Provide the [X, Y] coordinate of the cell's center where the given text is located.  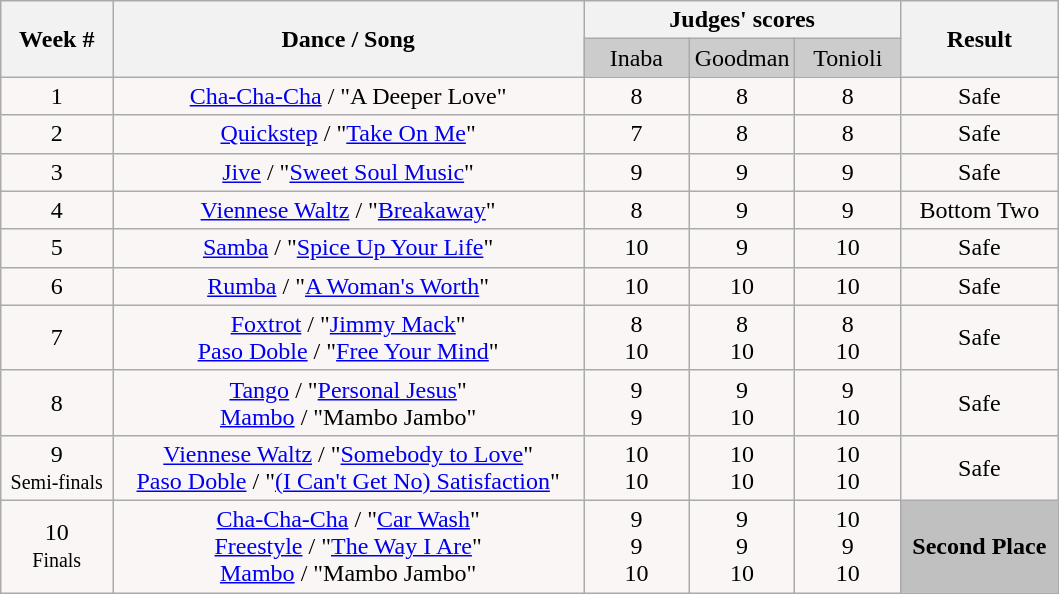
Dance / Song [348, 39]
Rumba / "A Woman's Worth" [348, 286]
5 [57, 248]
Result [980, 39]
Tango / "Personal Jesus"Mambo / "Mambo Jambo" [348, 402]
1 [57, 96]
10910 [848, 546]
Viennese Waltz / "Breakaway" [348, 210]
Judges' scores [742, 20]
2 [57, 134]
Week # [57, 39]
9Semi-finals [57, 468]
Cha-Cha-Cha / "A Deeper Love" [348, 96]
Goodman [742, 58]
Samba / "Spice Up Your Life" [348, 248]
3 [57, 172]
10Finals [57, 546]
6 [57, 286]
Viennese Waltz / "Somebody to Love"Paso Doble / "(I Can't Get No) Satisfaction" [348, 468]
4 [57, 210]
Foxtrot / "Jimmy Mack"Paso Doble / "Free Your Mind" [348, 338]
Tonioli [848, 58]
Second Place [980, 546]
99 [637, 402]
Inaba [637, 58]
Jive / "Sweet Soul Music" [348, 172]
Cha-Cha-Cha / "Car Wash"Freestyle / "The Way I Are"Mambo / "Mambo Jambo" [348, 546]
Quickstep / "Take On Me" [348, 134]
Bottom Two [980, 210]
